From the cell containing the given text, extract its center point as [X, Y] coordinate. 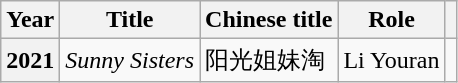
Year [30, 20]
Chinese title [269, 20]
Li Youran [392, 60]
Role [392, 20]
Sunny Sisters [130, 60]
阳光姐妹淘 [269, 60]
2021 [30, 60]
Title [130, 20]
